Provide the (x, y) coordinate of the cell's center where the given text is located.  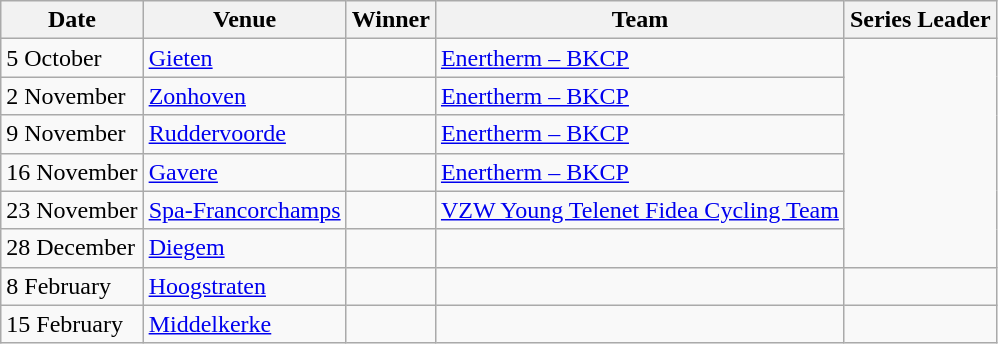
Diegem (244, 248)
28 December (72, 248)
15 February (72, 324)
Series Leader (920, 20)
Hoogstraten (244, 286)
9 November (72, 134)
8 February (72, 286)
Ruddervoorde (244, 134)
Winner (390, 20)
23 November (72, 210)
Date (72, 20)
16 November (72, 172)
Gavere (244, 172)
5 October (72, 58)
Zonhoven (244, 96)
Spa-Francorchamps (244, 210)
Team (640, 20)
Venue (244, 20)
2 November (72, 96)
VZW Young Telenet Fidea Cycling Team (640, 210)
Middelkerke (244, 324)
Gieten (244, 58)
